Detect which cell encompasses the target text, then output its [X, Y] center coordinate. 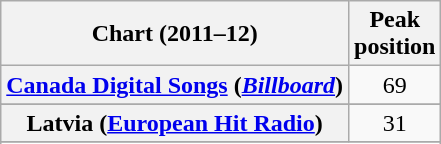
Latvia (European Hit Radio) [175, 123]
Canada Digital Songs (Billboard) [175, 85]
31 [395, 123]
Peakposition [395, 34]
69 [395, 85]
Chart (2011–12) [175, 34]
